Scan for the cell matching the given text and deliver its (X, Y) coordinate at center. 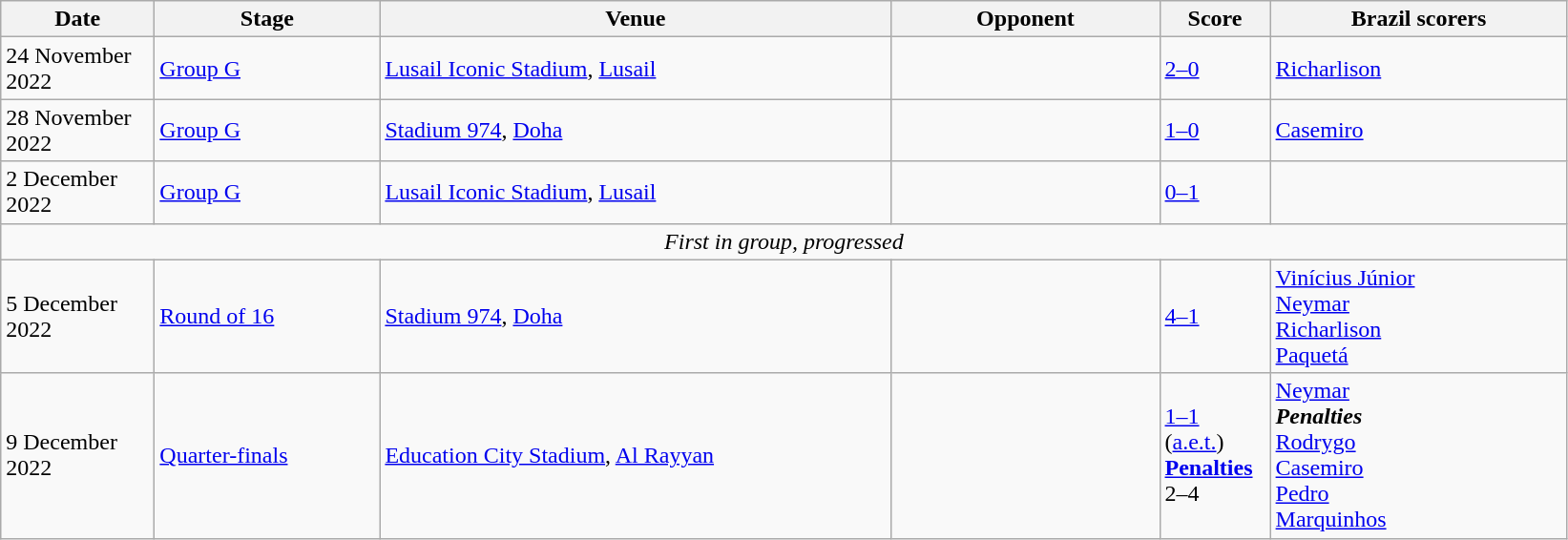
2 December 2022 (78, 193)
Venue (636, 19)
Brazil scorers (1418, 19)
Round of 16 (267, 317)
First in group, progressed (784, 241)
Casemiro (1418, 130)
28 November 2022 (78, 130)
1–1 (a.e.t.) Penalties 2–4 (1215, 456)
Score (1215, 19)
24 November 2022 (78, 69)
Opponent (1025, 19)
Vinícius Júnior Neymar Richarlison Paquetá (1418, 317)
4–1 (1215, 317)
Richarlison (1418, 69)
2–0 (1215, 69)
9 December 2022 (78, 456)
1–0 (1215, 130)
Date (78, 19)
5 December 2022 (78, 317)
Neymar Penalties Rodrygo Casemiro Pedro Marquinhos (1418, 456)
Stage (267, 19)
Education City Stadium, Al Rayyan (636, 456)
0–1 (1215, 193)
Quarter-finals (267, 456)
